Output the (x, y) coordinate of the center of the cell containing the given text.  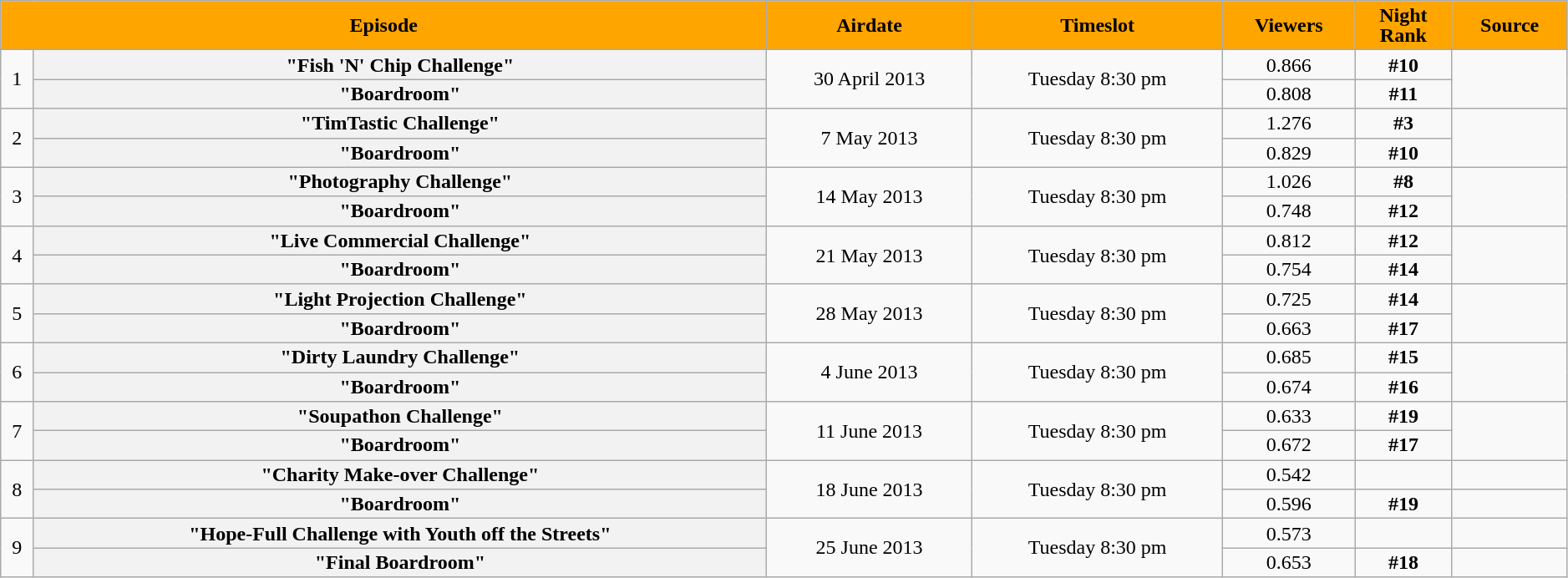
0.672 (1289, 446)
"Dirty Laundry Challenge" (400, 357)
1 (17, 79)
0.812 (1289, 241)
1.026 (1289, 182)
0.685 (1289, 357)
"Final Boardroom" (400, 563)
#16 (1403, 388)
"Charity Make-over Challenge" (400, 474)
Airdate (869, 25)
#15 (1403, 357)
"TimTastic Challenge" (400, 124)
5 (17, 313)
0.633 (1289, 416)
7 (17, 431)
8 (17, 489)
NightRank (1403, 25)
9 (17, 548)
1.276 (1289, 124)
"Light Projection Challenge" (400, 299)
0.674 (1289, 388)
0.663 (1289, 327)
25 June 2013 (869, 548)
#11 (1403, 94)
18 June 2013 (869, 489)
2 (17, 138)
3 (17, 196)
0.866 (1289, 65)
#3 (1403, 124)
0.573 (1289, 533)
0.725 (1289, 299)
"Fish 'N' Chip Challenge" (400, 65)
"Photography Challenge" (400, 182)
0.808 (1289, 94)
Viewers (1289, 25)
4 (17, 255)
#18 (1403, 563)
7 May 2013 (869, 138)
"Soupathon Challenge" (400, 416)
6 (17, 372)
14 May 2013 (869, 196)
#8 (1403, 182)
11 June 2013 (869, 431)
"Live Commercial Challenge" (400, 241)
Timeslot (1098, 25)
30 April 2013 (869, 79)
4 June 2013 (869, 372)
0.542 (1289, 474)
0.653 (1289, 563)
0.754 (1289, 269)
0.748 (1289, 210)
21 May 2013 (869, 255)
28 May 2013 (869, 313)
Source (1510, 25)
Episode (384, 25)
0.829 (1289, 152)
0.596 (1289, 504)
"Hope-Full Challenge with Youth off the Streets" (400, 533)
